For the text-containing cell, return its midpoint in (X, Y) coordinate format. 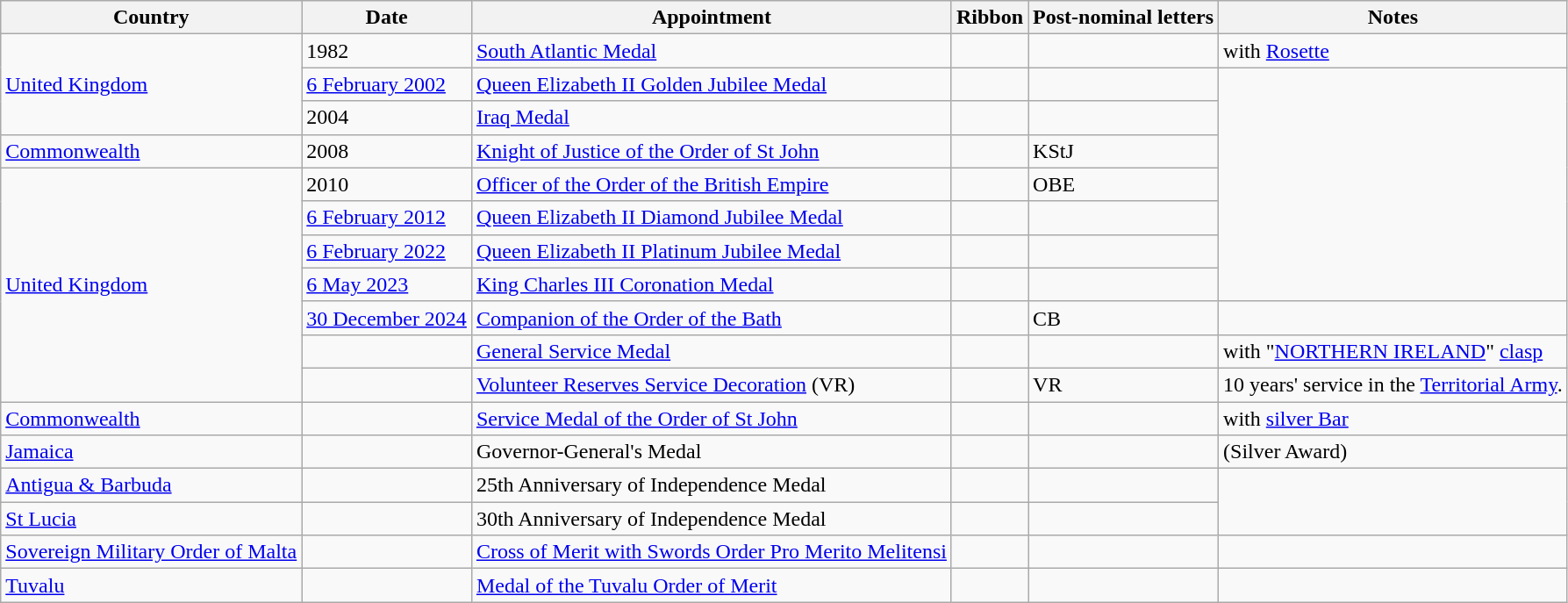
KStJ (1123, 151)
Governor-General's Medal (711, 452)
30th Anniversary of Independence Medal (711, 519)
6 February 2022 (387, 251)
Date (387, 18)
25th Anniversary of Independence Medal (711, 485)
Sovereign Military Order of Malta (151, 552)
St Lucia (151, 519)
1982 (387, 51)
Appointment (711, 18)
General Service Medal (711, 351)
Country (151, 18)
South Atlantic Medal (711, 51)
Post-nominal letters (1123, 18)
Companion of the Order of the Bath (711, 318)
Tuvalu (151, 585)
6 February 2012 (387, 218)
2010 (387, 184)
with Rosette (1393, 51)
Jamaica (151, 452)
Antigua & Barbuda (151, 485)
Iraq Medal (711, 118)
VR (1123, 384)
Medal of the Tuvalu Order of Merit (711, 585)
6 February 2002 (387, 84)
Queen Elizabeth II Platinum Jubilee Medal (711, 251)
Officer of the Order of the British Empire (711, 184)
OBE (1123, 184)
Knight of Justice of the Order of St John (711, 151)
with "NORTHERN IRELAND" clasp (1393, 351)
10 years' service in the Territorial Army. (1393, 384)
Volunteer Reserves Service Decoration (VR) (711, 384)
Cross of Merit with Swords Order Pro Merito Melitensi (711, 552)
2004 (387, 118)
Notes (1393, 18)
CB (1123, 318)
6 May 2023 (387, 284)
2008 (387, 151)
Queen Elizabeth II Golden Jubilee Medal (711, 84)
Service Medal of the Order of St John (711, 419)
Queen Elizabeth II Diamond Jubilee Medal (711, 218)
30 December 2024 (387, 318)
King Charles III Coronation Medal (711, 284)
with silver Bar (1393, 419)
Ribbon (990, 18)
(Silver Award) (1393, 452)
